Locate the cell with the specified text and output its [x, y] center coordinate. 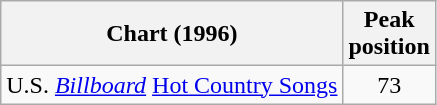
73 [389, 85]
Chart (1996) [172, 34]
U.S. Billboard Hot Country Songs [172, 85]
Peakposition [389, 34]
